Output the (x, y) coordinate of the center of the cell containing the given text.  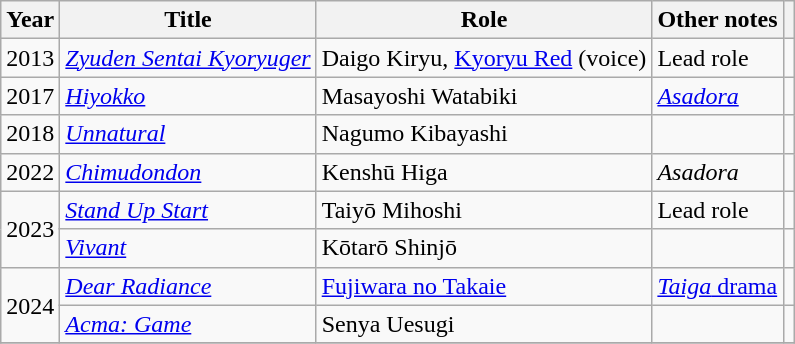
Stand Up Start (188, 210)
Dear Radiance (188, 286)
Taiyō Mihoshi (484, 210)
2024 (30, 305)
Daigo Kiryu, Kyoryu Red (voice) (484, 58)
Masayoshi Watabiki (484, 96)
Year (30, 20)
Kōtarō Shinjō (484, 248)
Zyuden Sentai Kyoryuger (188, 58)
Title (188, 20)
Taiga drama (718, 286)
Hiyokko (188, 96)
Fujiwara no Takaie (484, 286)
2017 (30, 96)
Vivant (188, 248)
Acma: Game (188, 324)
Nagumo Kibayashi (484, 134)
Kenshū Higa (484, 172)
2018 (30, 134)
2013 (30, 58)
Other notes (718, 20)
Senya Uesugi (484, 324)
2023 (30, 229)
Chimudondon (188, 172)
Unnatural (188, 134)
2022 (30, 172)
Role (484, 20)
